Capture the cell that displays the provided text and extract its [X, Y] central coordinate. 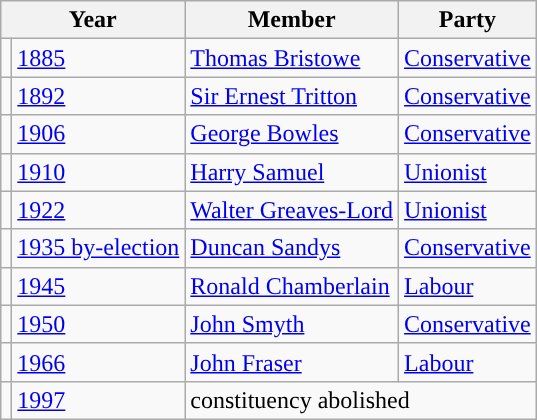
1966 [98, 362]
1885 [98, 58]
Thomas Bristowe [292, 58]
Walter Greaves-Lord [292, 210]
1997 [98, 400]
John Fraser [292, 362]
John Smyth [292, 324]
1910 [98, 172]
Party [468, 20]
Harry Samuel [292, 172]
1950 [98, 324]
constituency abolished [360, 400]
1945 [98, 286]
Ronald Chamberlain [292, 286]
Duncan Sandys [292, 248]
1935 by-election [98, 248]
1922 [98, 210]
Member [292, 20]
George Bowles [292, 134]
1892 [98, 96]
Sir Ernest Tritton [292, 96]
1906 [98, 134]
Year [93, 20]
